From the cell containing the given text, extract its center point as [x, y] coordinate. 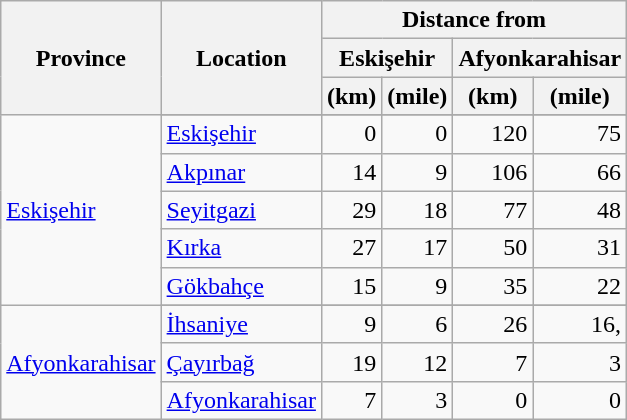
31 [580, 248]
Seyitgazi [241, 210]
77 [493, 210]
50 [493, 248]
27 [351, 248]
Akpınar [241, 172]
120 [493, 134]
106 [493, 172]
Province [81, 58]
16, [580, 324]
Gökbahçe [241, 286]
29 [351, 210]
14 [351, 172]
17 [418, 248]
48 [580, 210]
Kırka [241, 248]
18 [418, 210]
İhsaniye [241, 324]
Distance from [474, 20]
35 [493, 286]
6 [418, 324]
75 [580, 134]
22 [580, 286]
Location [241, 58]
26 [493, 324]
66 [580, 172]
15 [351, 286]
19 [351, 362]
12 [418, 362]
Çayırbağ [241, 362]
